Return (X, Y) of the center of cell containing provided text 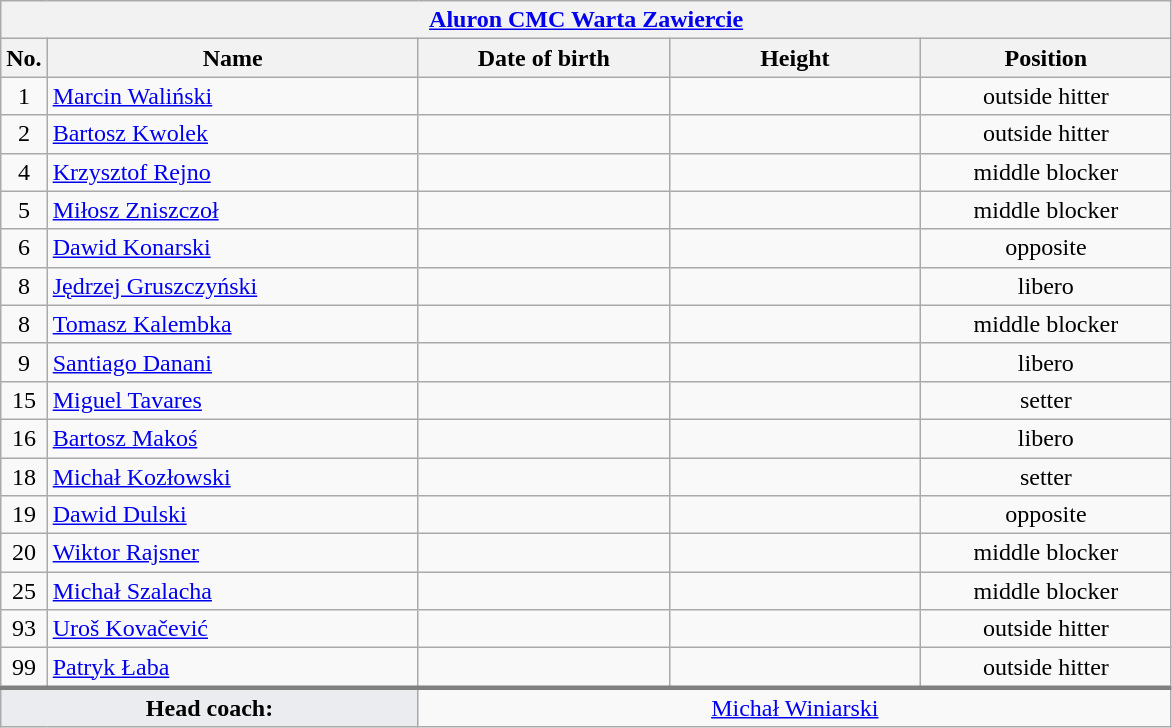
1 (24, 96)
Aluron CMC Warta Zawiercie (586, 20)
Michał Kozłowski (232, 477)
16 (24, 438)
Name (232, 58)
Jędrzej Gruszczyński (232, 286)
2 (24, 134)
18 (24, 477)
Miguel Tavares (232, 400)
99 (24, 668)
Tomasz Kalembka (232, 324)
Wiktor Rajsner (232, 553)
Bartosz Kwolek (232, 134)
Santiago Danani (232, 362)
Miłosz Zniszczoł (232, 210)
Dawid Dulski (232, 515)
19 (24, 515)
Dawid Konarski (232, 248)
4 (24, 172)
Uroš Kovačević (232, 629)
25 (24, 591)
Position (1046, 58)
6 (24, 248)
Head coach: (210, 707)
Michał Winiarski (794, 707)
Bartosz Makoś (232, 438)
9 (24, 362)
93 (24, 629)
15 (24, 400)
20 (24, 553)
No. (24, 58)
Date of birth (544, 58)
5 (24, 210)
Michał Szalacha (232, 591)
Krzysztof Rejno (232, 172)
Patryk Łaba (232, 668)
Marcin Waliński (232, 96)
Height (794, 58)
